Return [x, y] of the center of cell containing provided text 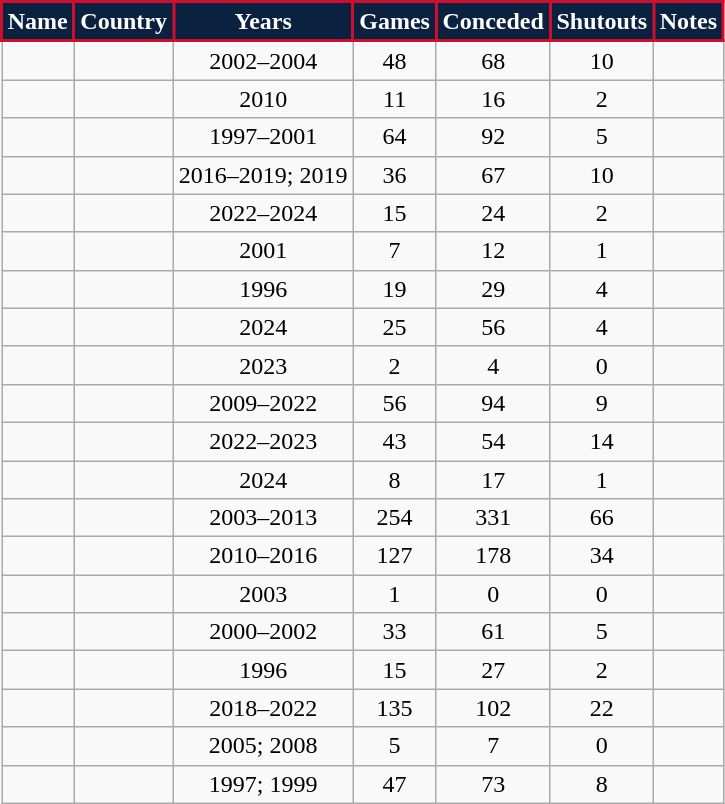
2018–2022 [263, 708]
64 [394, 137]
178 [493, 556]
102 [493, 708]
Conceded [493, 22]
22 [602, 708]
Notes [688, 22]
36 [394, 175]
29 [493, 289]
73 [493, 784]
2022–2023 [263, 441]
2009–2022 [263, 403]
2022–2024 [263, 213]
33 [394, 632]
127 [394, 556]
Name [38, 22]
2003–2013 [263, 518]
2016–2019; 2019 [263, 175]
2001 [263, 251]
48 [394, 60]
19 [394, 289]
11 [394, 99]
331 [493, 518]
14 [602, 441]
9 [602, 403]
27 [493, 670]
2003 [263, 594]
61 [493, 632]
17 [493, 479]
68 [493, 60]
2005; 2008 [263, 746]
1997; 1999 [263, 784]
Games [394, 22]
66 [602, 518]
47 [394, 784]
92 [493, 137]
254 [394, 518]
12 [493, 251]
24 [493, 213]
Country [124, 22]
Shutouts [602, 22]
2010–2016 [263, 556]
54 [493, 441]
43 [394, 441]
Years [263, 22]
16 [493, 99]
2002–2004 [263, 60]
34 [602, 556]
25 [394, 327]
2023 [263, 365]
135 [394, 708]
67 [493, 175]
2010 [263, 99]
94 [493, 403]
1997–2001 [263, 137]
2000–2002 [263, 632]
